Extract the (X, Y) coordinate from the center of the cell holding the provided text.  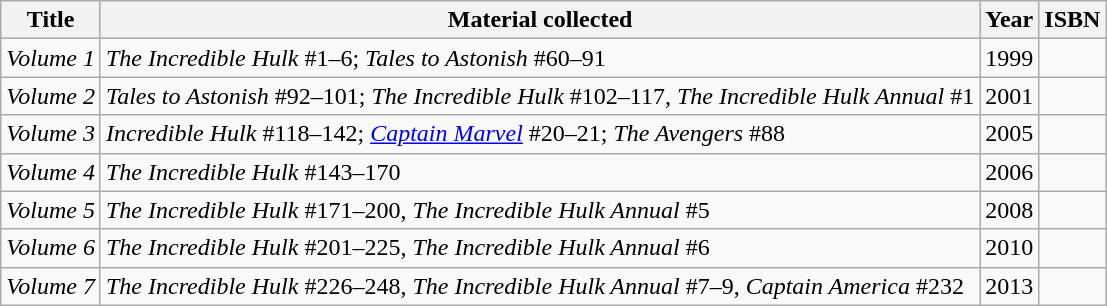
1999 (1010, 58)
2006 (1010, 172)
Volume 7 (51, 286)
ISBN (1072, 20)
The Incredible Hulk #226–248, The Incredible Hulk Annual #7–9, Captain America #232 (540, 286)
The Incredible Hulk #201–225, The Incredible Hulk Annual #6 (540, 248)
2005 (1010, 134)
Year (1010, 20)
The Incredible Hulk #171–200, The Incredible Hulk Annual #5 (540, 210)
Material collected (540, 20)
2013 (1010, 286)
The Incredible Hulk #1–6; Tales to Astonish #60–91 (540, 58)
The Incredible Hulk #143–170 (540, 172)
Incredible Hulk #118–142; Captain Marvel #20–21; The Avengers #88 (540, 134)
Volume 6 (51, 248)
Volume 5 (51, 210)
Tales to Astonish #92–101; The Incredible Hulk #102–117, The Incredible Hulk Annual #1 (540, 96)
Title (51, 20)
Volume 2 (51, 96)
2008 (1010, 210)
2010 (1010, 248)
2001 (1010, 96)
Volume 1 (51, 58)
Volume 3 (51, 134)
Volume 4 (51, 172)
